Return the [X, Y] coordinate for the center point of the cell that contains the specified text.  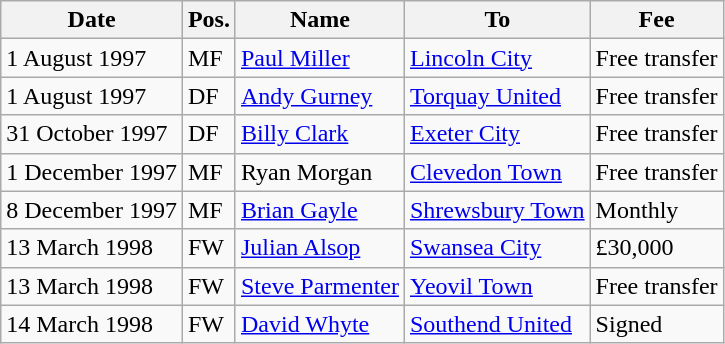
31 October 1997 [92, 134]
Andy Gurney [320, 96]
14 March 1998 [92, 324]
£30,000 [656, 248]
Shrewsbury Town [497, 210]
Name [320, 20]
Monthly [656, 210]
Brian Gayle [320, 210]
Torquay United [497, 96]
Lincoln City [497, 58]
1 December 1997 [92, 172]
Clevedon Town [497, 172]
To [497, 20]
David Whyte [320, 324]
Paul Miller [320, 58]
Pos. [208, 20]
8 December 1997 [92, 210]
Julian Alsop [320, 248]
Billy Clark [320, 134]
Ryan Morgan [320, 172]
Date [92, 20]
Fee [656, 20]
Steve Parmenter [320, 286]
Exeter City [497, 134]
Signed [656, 324]
Swansea City [497, 248]
Southend United [497, 324]
Yeovil Town [497, 286]
